Pinpoint the cell where the given text exists, returning its [X, Y] midpoint coordinate. 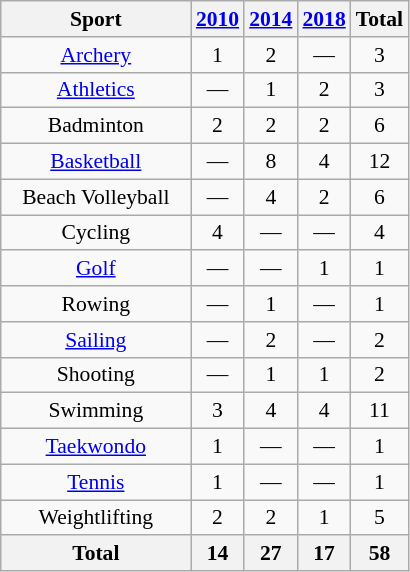
Shooting [96, 375]
8 [270, 162]
2010 [218, 19]
Golf [96, 269]
Beach Volleyball [96, 197]
Cycling [96, 233]
5 [380, 518]
14 [218, 554]
Archery [96, 55]
11 [380, 411]
Taekwondo [96, 447]
Sport [96, 19]
2018 [324, 19]
12 [380, 162]
Weightlifting [96, 518]
Rowing [96, 304]
58 [380, 554]
2014 [270, 19]
Badminton [96, 126]
27 [270, 554]
17 [324, 554]
Sailing [96, 340]
Basketball [96, 162]
Tennis [96, 482]
Swimming [96, 411]
Athletics [96, 90]
